For the text-containing cell, return its midpoint in [X, Y] coordinate format. 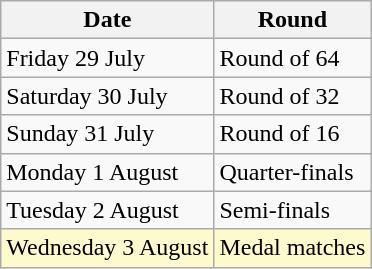
Saturday 30 July [108, 96]
Wednesday 3 August [108, 248]
Round of 16 [292, 134]
Semi-finals [292, 210]
Quarter-finals [292, 172]
Sunday 31 July [108, 134]
Tuesday 2 August [108, 210]
Round [292, 20]
Round of 32 [292, 96]
Round of 64 [292, 58]
Friday 29 July [108, 58]
Date [108, 20]
Medal matches [292, 248]
Monday 1 August [108, 172]
